For the text-containing cell, return its midpoint in (X, Y) coordinate format. 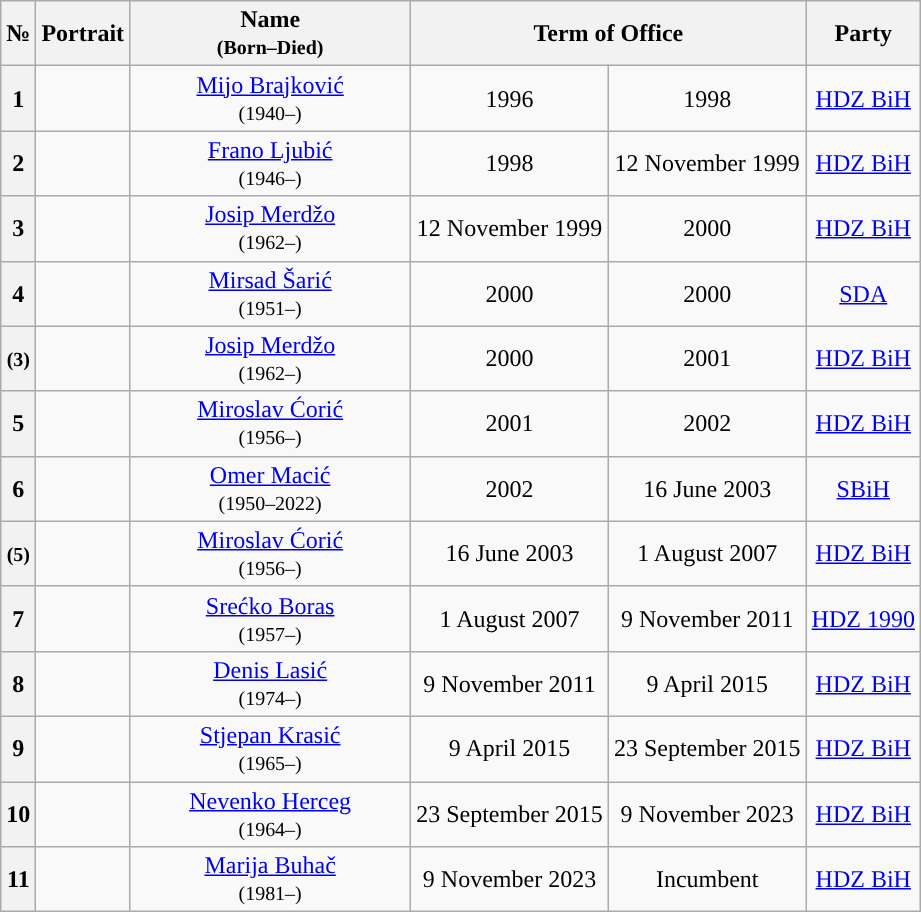
1 (18, 98)
Mirsad Šarić(1951–) (270, 294)
11 (18, 880)
Srećko Boras(1957–) (270, 618)
Nevenko Herceg(1964–) (270, 814)
9 (18, 748)
Incumbent (707, 880)
Portrait (83, 34)
Party (863, 34)
Mijo Brajković(1940–) (270, 98)
Stjepan Krasić(1965–) (270, 748)
5 (18, 424)
2 (18, 164)
Denis Lasić(1974–) (270, 684)
Omer Macić(1950–2022) (270, 488)
(3) (18, 358)
1996 (510, 98)
Marija Buhač(1981–) (270, 880)
7 (18, 618)
6 (18, 488)
№ (18, 34)
Name(Born–Died) (270, 34)
4 (18, 294)
HDZ 1990 (863, 618)
SDA (863, 294)
10 (18, 814)
SBiH (863, 488)
Term of Office (608, 34)
(5) (18, 554)
Frano Ljubić(1946–) (270, 164)
3 (18, 228)
8 (18, 684)
